Return (x, y) of the center of cell containing provided text 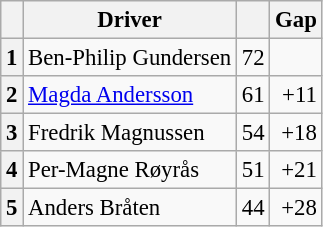
51 (252, 170)
54 (252, 133)
72 (252, 58)
Per-Magne Røyrås (130, 170)
+28 (296, 208)
3 (12, 133)
Fredrik Magnussen (130, 133)
Ben-Philip Gundersen (130, 58)
Driver (130, 20)
4 (12, 170)
+11 (296, 95)
1 (12, 58)
2 (12, 95)
+18 (296, 133)
Magda Andersson (130, 95)
Anders Bråten (130, 208)
44 (252, 208)
+21 (296, 170)
5 (12, 208)
61 (252, 95)
Gap (296, 20)
